Scan for the cell matching the given text and deliver its [X, Y] coordinate at center. 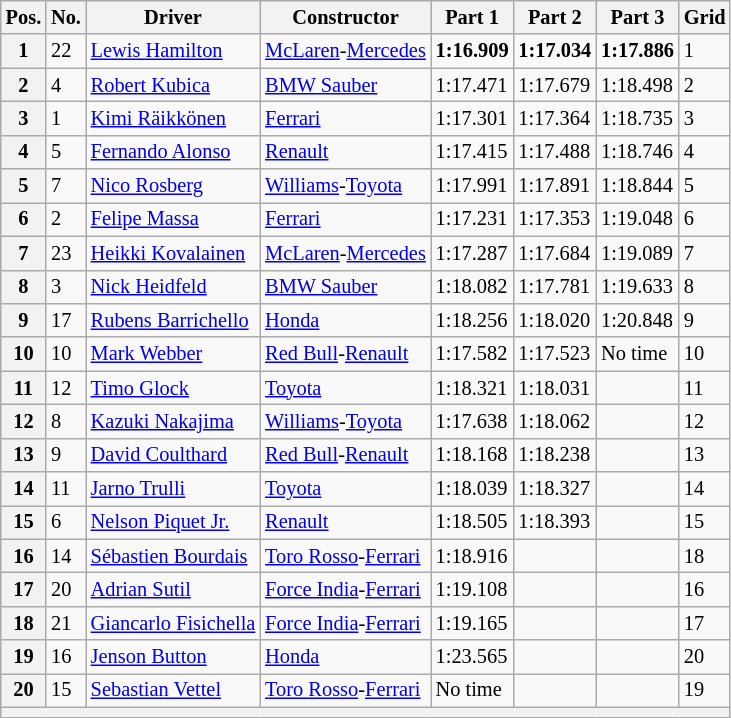
1:18.916 [472, 556]
1:18.256 [472, 320]
1:18.735 [638, 118]
1:17.364 [554, 118]
David Coulthard [173, 455]
1:19.048 [638, 219]
1:17.471 [472, 85]
Part 3 [638, 17]
1:17.781 [554, 287]
22 [66, 51]
No. [66, 17]
Jenson Button [173, 657]
1:18.031 [554, 388]
Part 1 [472, 17]
1:17.353 [554, 219]
1:18.238 [554, 455]
1:18.393 [554, 522]
Felipe Massa [173, 219]
Part 2 [554, 17]
1:18.168 [472, 455]
1:17.034 [554, 51]
Mark Webber [173, 354]
21 [66, 623]
1:18.498 [638, 85]
Kimi Räikkönen [173, 118]
1:19.089 [638, 253]
Kazuki Nakajima [173, 421]
1:17.991 [472, 186]
1:18.082 [472, 287]
1:18.327 [554, 489]
Fernando Alonso [173, 152]
1:17.679 [554, 85]
1:18.321 [472, 388]
Driver [173, 17]
Constructor [345, 17]
1:18.062 [554, 421]
1:18.746 [638, 152]
Sébastien Bourdais [173, 556]
1:23.565 [472, 657]
Lewis Hamilton [173, 51]
1:17.231 [472, 219]
Heikki Kovalainen [173, 253]
1:17.523 [554, 354]
Rubens Barrichello [173, 320]
1:19.165 [472, 623]
Grid [705, 17]
1:18.039 [472, 489]
Nelson Piquet Jr. [173, 522]
1:17.684 [554, 253]
1:17.488 [554, 152]
1:17.287 [472, 253]
23 [66, 253]
Timo Glock [173, 388]
Adrian Sutil [173, 589]
Nico Rosberg [173, 186]
Pos. [24, 17]
1:18.020 [554, 320]
Sebastian Vettel [173, 690]
1:17.582 [472, 354]
Nick Heidfeld [173, 287]
1:20.848 [638, 320]
1:19.633 [638, 287]
1:19.108 [472, 589]
1:16.909 [472, 51]
Jarno Trulli [173, 489]
1:17.301 [472, 118]
1:17.886 [638, 51]
1:18.505 [472, 522]
Giancarlo Fisichella [173, 623]
Robert Kubica [173, 85]
1:18.844 [638, 186]
1:17.638 [472, 421]
1:17.415 [472, 152]
1:17.891 [554, 186]
